Detect which cell encompasses the target text, then output its (X, Y) center coordinate. 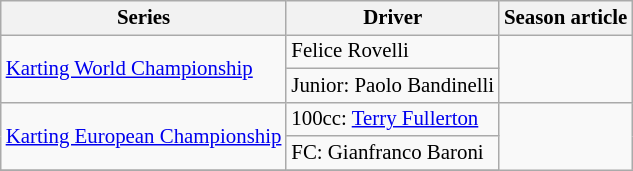
Felice Rovelli (392, 51)
Karting World Championship (144, 68)
100cc: Terry Fullerton (392, 119)
Driver (392, 18)
FC: Gianfranco Baroni (392, 153)
Karting European Championship (144, 136)
Series (144, 18)
Season article (566, 18)
Junior: Paolo Bandinelli (392, 85)
